Extract the (X, Y) coordinate from the center of the cell holding the provided text.  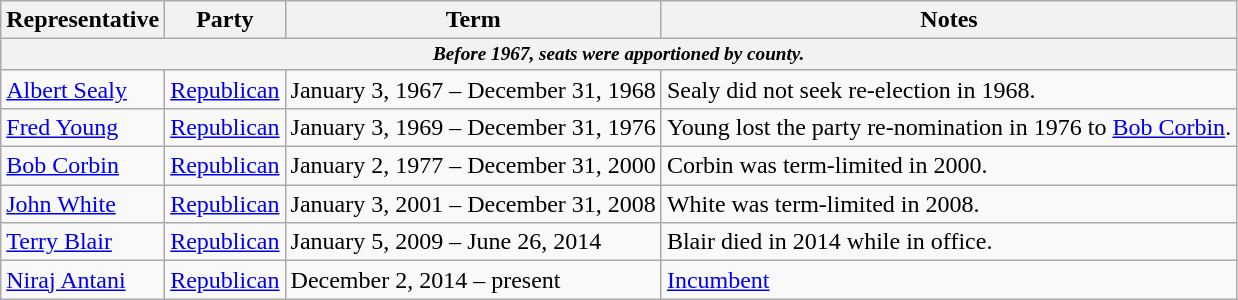
Representative (83, 20)
Young lost the party re-nomination in 1976 to Bob Corbin. (948, 128)
January 5, 2009 – June 26, 2014 (473, 242)
Party (225, 20)
January 2, 1977 – December 31, 2000 (473, 166)
January 3, 1969 – December 31, 1976 (473, 128)
Before 1967, seats were apportioned by county. (619, 55)
Incumbent (948, 280)
Terry Blair (83, 242)
White was term-limited in 2008. (948, 204)
Corbin was term-limited in 2000. (948, 166)
Blair died in 2014 while in office. (948, 242)
Niraj Antani (83, 280)
Term (473, 20)
Fred Young (83, 128)
December 2, 2014 – present (473, 280)
January 3, 1967 – December 31, 1968 (473, 89)
January 3, 2001 – December 31, 2008 (473, 204)
Sealy did not seek re-election in 1968. (948, 89)
Bob Corbin (83, 166)
Notes (948, 20)
John White (83, 204)
Albert Sealy (83, 89)
